For the text-containing cell, return its midpoint in [x, y] coordinate format. 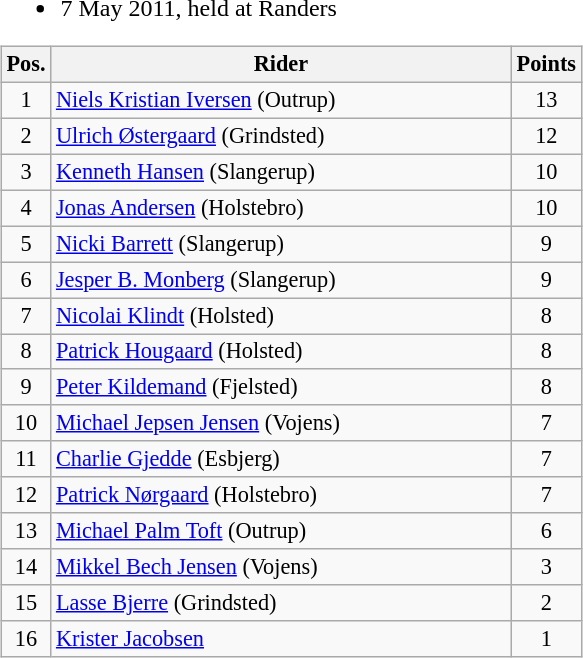
Michael Jepsen Jensen (Vojens) [281, 423]
5 [26, 244]
Pos. [26, 64]
Jesper B. Monberg (Slangerup) [281, 280]
Patrick Hougaard (Holsted) [281, 352]
Krister Jacobsen [281, 639]
Patrick Nørgaard (Holstebro) [281, 495]
Lasse Bjerre (Grindsted) [281, 603]
Nicki Barrett (Slangerup) [281, 244]
Kenneth Hansen (Slangerup) [281, 172]
14 [26, 567]
Rider [281, 64]
4 [26, 208]
15 [26, 603]
Peter Kildemand (Fjelsted) [281, 387]
Mikkel Bech Jensen (Vojens) [281, 567]
Ulrich Østergaard (Grindsted) [281, 136]
Michael Palm Toft (Outrup) [281, 531]
Niels Kristian Iversen (Outrup) [281, 100]
Jonas Andersen (Holstebro) [281, 208]
Points [546, 64]
Charlie Gjedde (Esbjerg) [281, 459]
Nicolai Klindt (Holsted) [281, 316]
11 [26, 459]
16 [26, 639]
